Return the (X, Y) coordinate for the center point of the cell that contains the specified text.  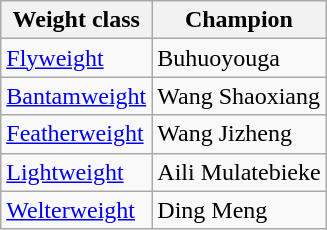
Champion (239, 20)
Aili Mulatebieke (239, 172)
Welterweight (76, 210)
Lightweight (76, 172)
Bantamweight (76, 96)
Weight class (76, 20)
Ding Meng (239, 210)
Wang Jizheng (239, 134)
Buhuoyouga (239, 58)
Flyweight (76, 58)
Featherweight (76, 134)
Wang Shaoxiang (239, 96)
